Identify which cell holds the provided text, then report its [X, Y] central coordinate. 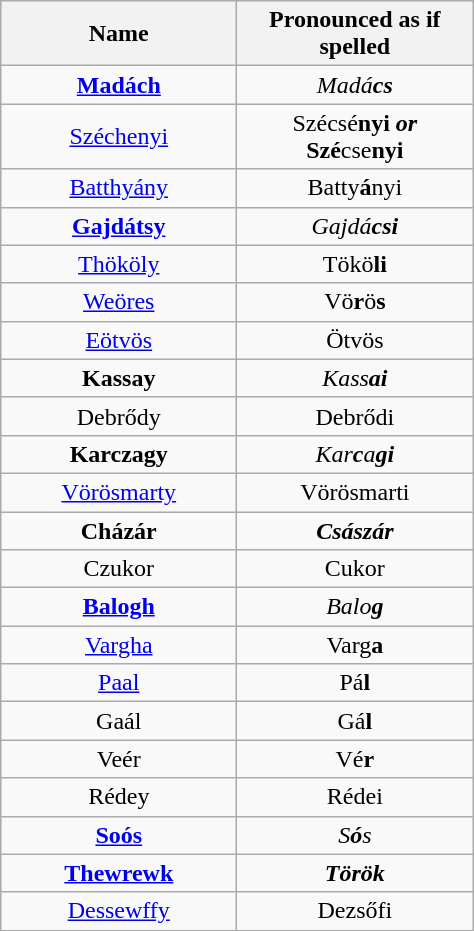
Madács [355, 85]
Batthyány [119, 188]
Kassai [355, 378]
Gaál [119, 721]
Debrődi [355, 416]
Thököly [119, 264]
Soós [119, 835]
Tököli [355, 264]
Gajdácsi [355, 226]
Sós [355, 835]
Rédei [355, 797]
Rédey [119, 797]
Czukor [119, 569]
Gajdátsy [119, 226]
Balog [355, 607]
Veér [119, 759]
Varga [355, 645]
Madách [119, 85]
Cházár [119, 531]
Weöres [119, 302]
Karcagi [355, 454]
Kassay [119, 378]
Debrődy [119, 416]
Szécsényi or Szécsenyi [355, 136]
Thewrewk [119, 873]
Vargha [119, 645]
Török [355, 873]
Vörös [355, 302]
Cukor [355, 569]
Name [119, 34]
Pronounced as if spelled [355, 34]
Paal [119, 683]
Vörösmarti [355, 492]
Széchenyi [119, 136]
Dezsőfi [355, 911]
Vér [355, 759]
Dessewffy [119, 911]
Ötvös [355, 340]
Karczagy [119, 454]
Vörösmarty [119, 492]
Gál [355, 721]
Battyányi [355, 188]
Eötvös [119, 340]
Balogh [119, 607]
Pál [355, 683]
Császár [355, 531]
